Return the [x, y] coordinate for the center point of the cell that contains the specified text.  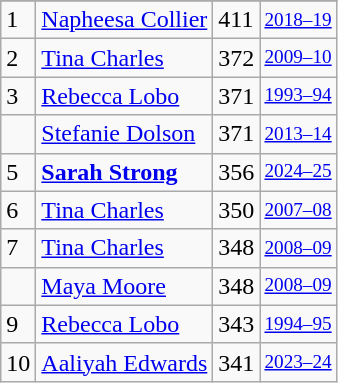
2013–14 [298, 134]
9 [18, 324]
1 [18, 20]
2009–10 [298, 58]
2007–08 [298, 210]
5 [18, 172]
Napheesa Collier [124, 20]
2018–19 [298, 20]
343 [236, 324]
356 [236, 172]
350 [236, 210]
341 [236, 362]
Stefanie Dolson [124, 134]
1994–95 [298, 324]
7 [18, 248]
2023–24 [298, 362]
Maya Moore [124, 286]
10 [18, 362]
2024–25 [298, 172]
3 [18, 96]
2 [18, 58]
411 [236, 20]
1993–94 [298, 96]
6 [18, 210]
372 [236, 58]
Aaliyah Edwards [124, 362]
Sarah Strong [124, 172]
